Detect which cell encompasses the target text, then output its [X, Y] center coordinate. 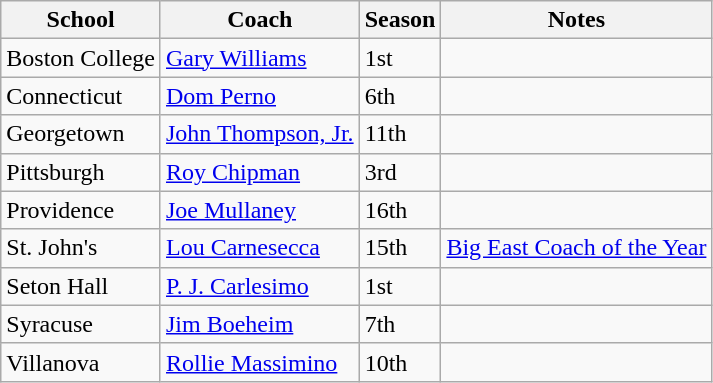
Villanova [81, 362]
School [81, 20]
10th [400, 362]
Coach [260, 20]
Gary Williams [260, 58]
15th [400, 248]
Season [400, 20]
Syracuse [81, 324]
16th [400, 210]
Lou Carnesecca [260, 248]
John Thompson, Jr. [260, 134]
Georgetown [81, 134]
Connecticut [81, 96]
Rollie Massimino [260, 362]
Joe Mullaney [260, 210]
Notes [576, 20]
3rd [400, 172]
Dom Perno [260, 96]
P. J. Carlesimo [260, 286]
Big East Coach of the Year [576, 248]
6th [400, 96]
Jim Boeheim [260, 324]
St. John's [81, 248]
11th [400, 134]
Providence [81, 210]
Roy Chipman [260, 172]
7th [400, 324]
Seton Hall [81, 286]
Pittsburgh [81, 172]
Boston College [81, 58]
